Locate the cell with the specified text and output its [x, y] center coordinate. 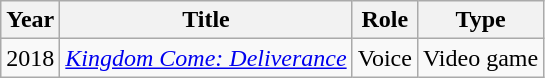
Year [30, 20]
Voice [384, 58]
Title [206, 20]
2018 [30, 58]
Role [384, 20]
Video game [480, 58]
Type [480, 20]
Kingdom Come: Deliverance [206, 58]
